Find where the given text appears and provide that cell's center as (x, y) coordinate. 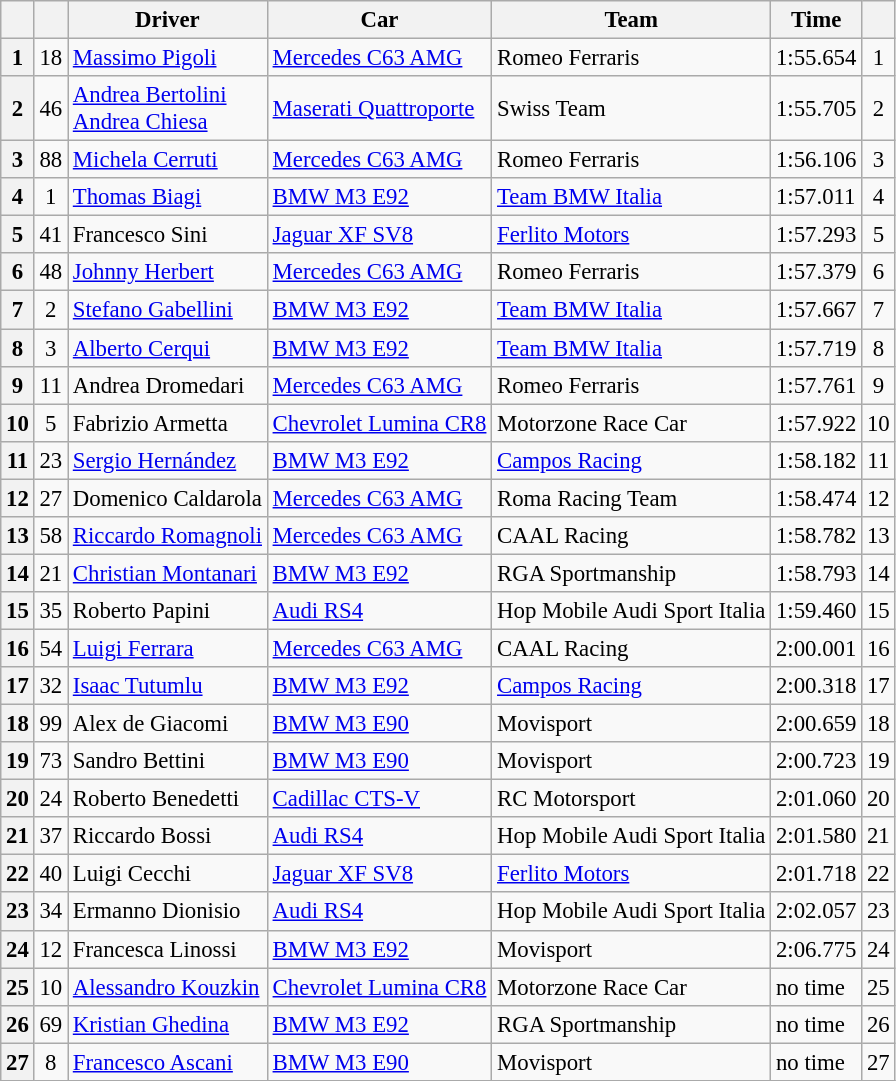
46 (50, 108)
Christian Montanari (168, 573)
Driver (168, 20)
1:57.293 (816, 235)
1:57.719 (816, 348)
Team (632, 20)
54 (50, 648)
Riccardo Bossi (168, 836)
Johnny Herbert (168, 273)
32 (50, 686)
1:58.793 (816, 573)
Swiss Team (632, 108)
Ermanno Dionisio (168, 912)
2:00.001 (816, 648)
48 (50, 273)
Alessandro Kouzkin (168, 987)
2:00.659 (816, 724)
Francesco Sini (168, 235)
Cadillac CTS-V (379, 799)
Luigi Cecchi (168, 874)
RC Motorsport (632, 799)
99 (50, 724)
Sergio Hernández (168, 460)
1:55.705 (816, 108)
Massimo Pigoli (168, 58)
Car (379, 20)
Isaac Tutumlu (168, 686)
1:56.106 (816, 160)
2:01.718 (816, 874)
1:55.654 (816, 58)
Roberto Papini (168, 611)
Roberto Benedetti (168, 799)
Stefano Gabellini (168, 310)
2:00.318 (816, 686)
Domenico Caldarola (168, 498)
1:57.011 (816, 197)
88 (50, 160)
1:57.761 (816, 385)
34 (50, 912)
1:58.182 (816, 460)
Sandro Bettini (168, 761)
Kristian Ghedina (168, 1024)
1:58.474 (816, 498)
Fabrizio Armetta (168, 423)
41 (50, 235)
1:57.379 (816, 273)
Andrea Dromedari (168, 385)
69 (50, 1024)
Time (816, 20)
1:57.922 (816, 423)
Maserati Quattroporte (379, 108)
Alberto Cerqui (168, 348)
2:01.060 (816, 799)
Luigi Ferrara (168, 648)
Francesca Linossi (168, 949)
2:06.775 (816, 949)
Roma Racing Team (632, 498)
Michela Cerruti (168, 160)
2:02.057 (816, 912)
2:01.580 (816, 836)
2:00.723 (816, 761)
35 (50, 611)
Thomas Biagi (168, 197)
40 (50, 874)
1:57.667 (816, 310)
Riccardo Romagnoli (168, 536)
73 (50, 761)
37 (50, 836)
1:58.782 (816, 536)
Francesco Ascani (168, 1062)
1:59.460 (816, 611)
58 (50, 536)
Andrea Bertolini Andrea Chiesa (168, 108)
Alex de Giacomi (168, 724)
